Pinpoint the cell where the given text exists, returning its (X, Y) midpoint coordinate. 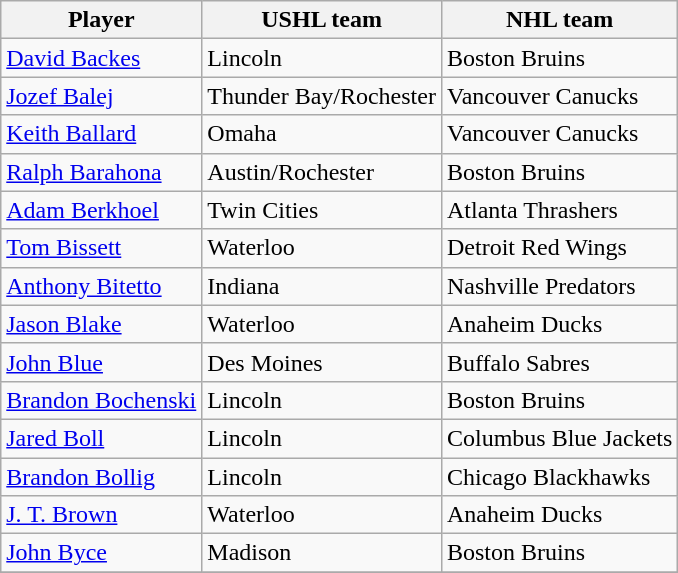
Jozef Balej (102, 96)
Columbus Blue Jackets (559, 438)
Brandon Bochenski (102, 400)
NHL team (559, 20)
Indiana (322, 286)
Player (102, 20)
Madison (322, 553)
David Backes (102, 58)
Brandon Bollig (102, 477)
Des Moines (322, 362)
Adam Berkhoel (102, 210)
Jared Boll (102, 438)
J. T. Brown (102, 515)
Twin Cities (322, 210)
Nashville Predators (559, 286)
Tom Bissett (102, 248)
Jason Blake (102, 324)
Thunder Bay/Rochester (322, 96)
Detroit Red Wings (559, 248)
Atlanta Thrashers (559, 210)
Omaha (322, 134)
Keith Ballard (102, 134)
John Blue (102, 362)
John Byce (102, 553)
Chicago Blackhawks (559, 477)
Anthony Bitetto (102, 286)
Ralph Barahona (102, 172)
USHL team (322, 20)
Buffalo Sabres (559, 362)
Austin/Rochester (322, 172)
